Find where the given text appears and provide that cell's center as [x, y] coordinate. 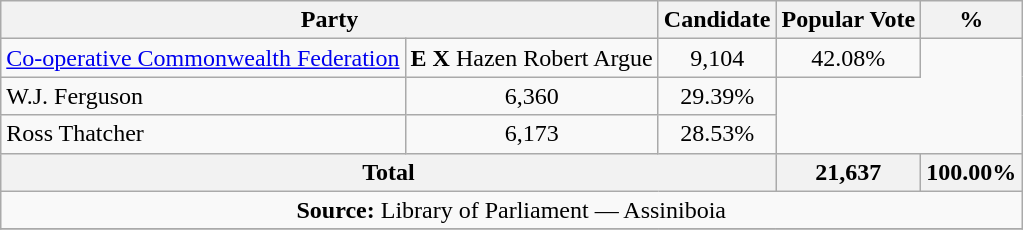
Co-operative Commonwealth Federation [203, 58]
Source: Library of Parliament — Assiniboia [512, 210]
W.J. Ferguson [203, 96]
6,360 [532, 96]
Popular Vote [848, 20]
9,104 [717, 58]
Party [330, 20]
E X Hazen Robert Argue [532, 58]
29.39% [717, 96]
6,173 [532, 134]
100.00% [972, 172]
Candidate [717, 20]
42.08% [848, 58]
28.53% [717, 134]
% [972, 20]
21,637 [848, 172]
Total [388, 172]
Ross Thatcher [203, 134]
